Locate the cell with the specified text and output its [x, y] center coordinate. 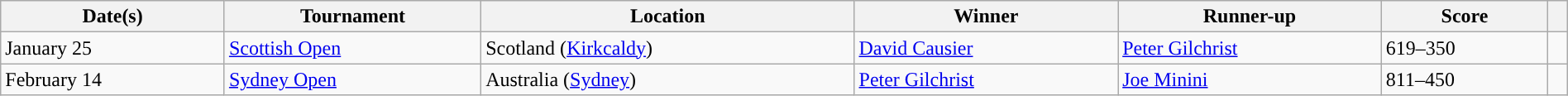
Tournament [352, 17]
Date(s) [112, 17]
Sydney Open [352, 79]
811–450 [1464, 79]
Scottish Open [352, 48]
David Causier [986, 48]
January 25 [112, 48]
Location [668, 17]
Scotland (Kirkcaldy) [668, 48]
Score [1464, 17]
Australia (Sydney) [668, 79]
Joe Minini [1250, 79]
Winner [986, 17]
February 14 [112, 79]
619–350 [1464, 48]
Runner-up [1250, 17]
